Capture the cell that displays the provided text and extract its (x, y) central coordinate. 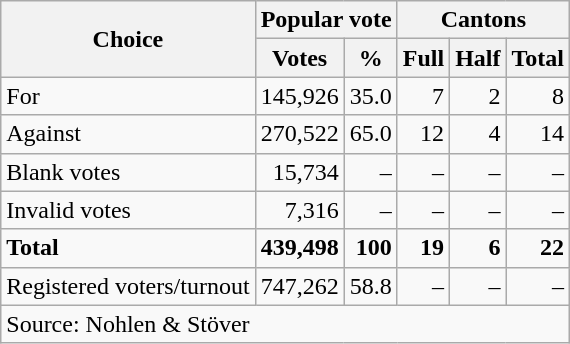
4 (478, 134)
12 (423, 134)
Source: Nohlen & Stöver (286, 324)
Against (128, 134)
270,522 (300, 134)
2 (478, 96)
8 (538, 96)
% (370, 58)
Cantons (483, 20)
6 (478, 248)
747,262 (300, 286)
35.0 (370, 96)
15,734 (300, 172)
14 (538, 134)
145,926 (300, 96)
For (128, 96)
7,316 (300, 210)
Invalid votes (128, 210)
Blank votes (128, 172)
Votes (300, 58)
Half (478, 58)
439,498 (300, 248)
7 (423, 96)
65.0 (370, 134)
Full (423, 58)
19 (423, 248)
Choice (128, 39)
Registered voters/turnout (128, 286)
100 (370, 248)
22 (538, 248)
Popular vote (326, 20)
58.8 (370, 286)
